Capture the cell that displays the provided text and extract its [x, y] central coordinate. 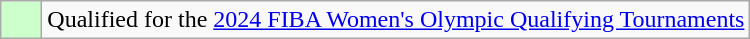
Qualified for the 2024 FIBA Women's Olympic Qualifying Tournaments [396, 20]
